Locate the cell with the specified text and output its [X, Y] center coordinate. 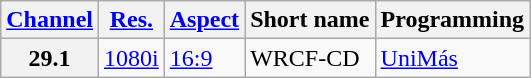
29.1 [50, 58]
Res. [132, 20]
WRCF-CD [310, 58]
Aspect [204, 20]
1080i [132, 58]
Programming [452, 20]
UniMás [452, 58]
16:9 [204, 58]
Short name [310, 20]
Channel [50, 20]
